Identify which cell holds the provided text, then report its (x, y) central coordinate. 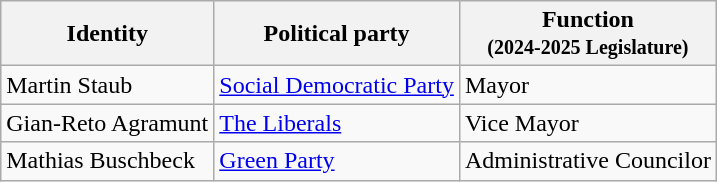
Vice Mayor (588, 123)
Mayor (588, 85)
The Liberals (337, 123)
Identity (108, 34)
Function(2024-2025 Legislature) (588, 34)
Political party (337, 34)
Gian-Reto Agramunt (108, 123)
Administrative Councilor (588, 161)
Social Democratic Party (337, 85)
Mathias Buschbeck (108, 161)
Green Party (337, 161)
Martin Staub (108, 85)
